For the text-containing cell, return its midpoint in (x, y) coordinate format. 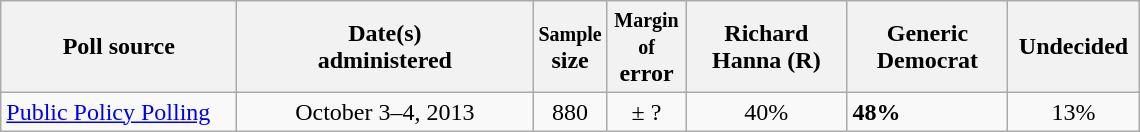
GenericDemocrat (928, 47)
± ? (646, 112)
48% (928, 112)
13% (1074, 112)
RichardHanna (R) (766, 47)
40% (766, 112)
Samplesize (570, 47)
880 (570, 112)
Date(s)administered (385, 47)
Poll source (119, 47)
Undecided (1074, 47)
Public Policy Polling (119, 112)
October 3–4, 2013 (385, 112)
Margin oferror (646, 47)
